Determine the [x, y] coordinate at the center of the cell enclosing the given text.  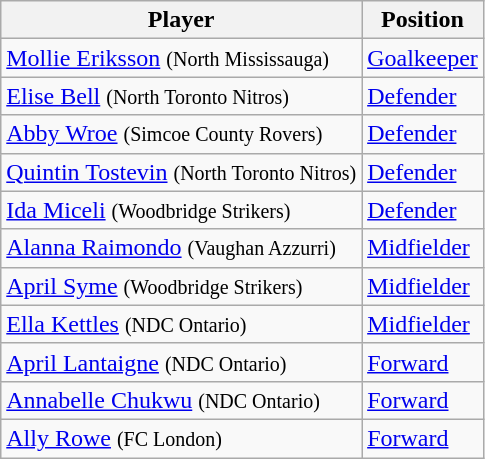
Quintin Tostevin (North Toronto Nitros) [182, 172]
Ally Rowe (FC London) [182, 438]
Ella Kettles (NDC Ontario) [182, 324]
Alanna Raimondo (Vaughan Azzurri) [182, 248]
Goalkeeper [423, 58]
Ida Miceli (Woodbridge Strikers) [182, 210]
Annabelle Chukwu (NDC Ontario) [182, 400]
Player [182, 20]
April Lantaigne (NDC Ontario) [182, 362]
Mollie Eriksson (North Mississauga) [182, 58]
Elise Bell (North Toronto Nitros) [182, 96]
Position [423, 20]
April Syme (Woodbridge Strikers) [182, 286]
Abby Wroe (Simcoe County Rovers) [182, 134]
